Capture the cell that displays the provided text and extract its [X, Y] central coordinate. 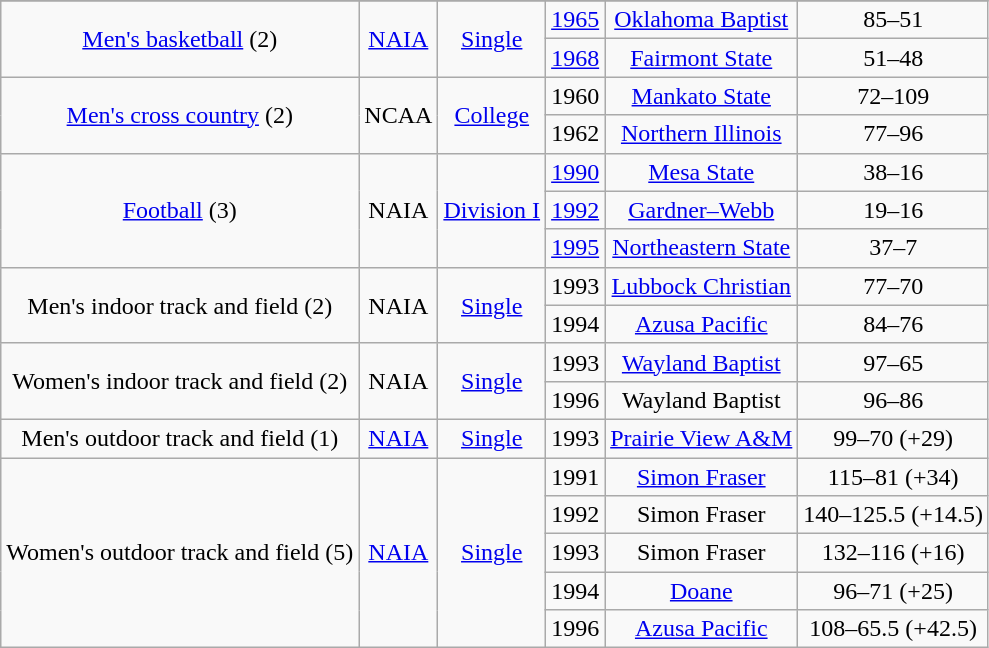
140–125.5 (+14.5) [894, 515]
Northern Illinois [702, 134]
77–70 [894, 286]
84–76 [894, 324]
Men's basketball (2) [180, 39]
Lubbock Christian [702, 286]
38–16 [894, 172]
51–48 [894, 58]
Men's indoor track and field (2) [180, 305]
Fairmont State [702, 58]
1991 [576, 477]
Men's cross country (2) [180, 115]
1960 [576, 96]
85–51 [894, 20]
1962 [576, 134]
72–109 [894, 96]
Men's outdoor track and field (1) [180, 438]
96–86 [894, 400]
Division I [492, 210]
19–16 [894, 210]
Northeastern State [702, 248]
Doane [702, 591]
NCAA [398, 115]
Football (3) [180, 210]
96–71 (+25) [894, 591]
Gardner–Webb [702, 210]
College [492, 115]
Prairie View A&M [702, 438]
132–116 (+16) [894, 553]
115–81 (+34) [894, 477]
99–70 (+29) [894, 438]
108–65.5 (+42.5) [894, 629]
1968 [576, 58]
1995 [576, 248]
Mankato State [702, 96]
97–65 [894, 362]
1965 [576, 20]
Oklahoma Baptist [702, 20]
Women's outdoor track and field (5) [180, 553]
1990 [576, 172]
37–7 [894, 248]
77–96 [894, 134]
Women's indoor track and field (2) [180, 381]
Mesa State [702, 172]
